Return [X, Y] of the center of cell containing provided text 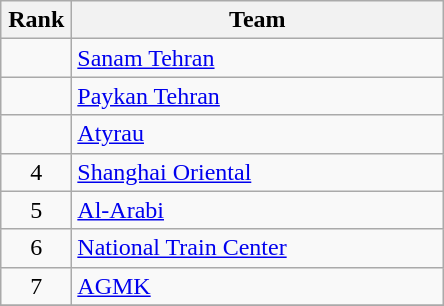
Shanghai Oriental [258, 172]
National Train Center [258, 248]
7 [36, 286]
Atyrau [258, 134]
Sanam Tehran [258, 58]
Al-Arabi [258, 210]
6 [36, 248]
AGMK [258, 286]
4 [36, 172]
Rank [36, 20]
Team [258, 20]
Paykan Tehran [258, 96]
5 [36, 210]
